Detect which cell encompasses the target text, then output its [x, y] center coordinate. 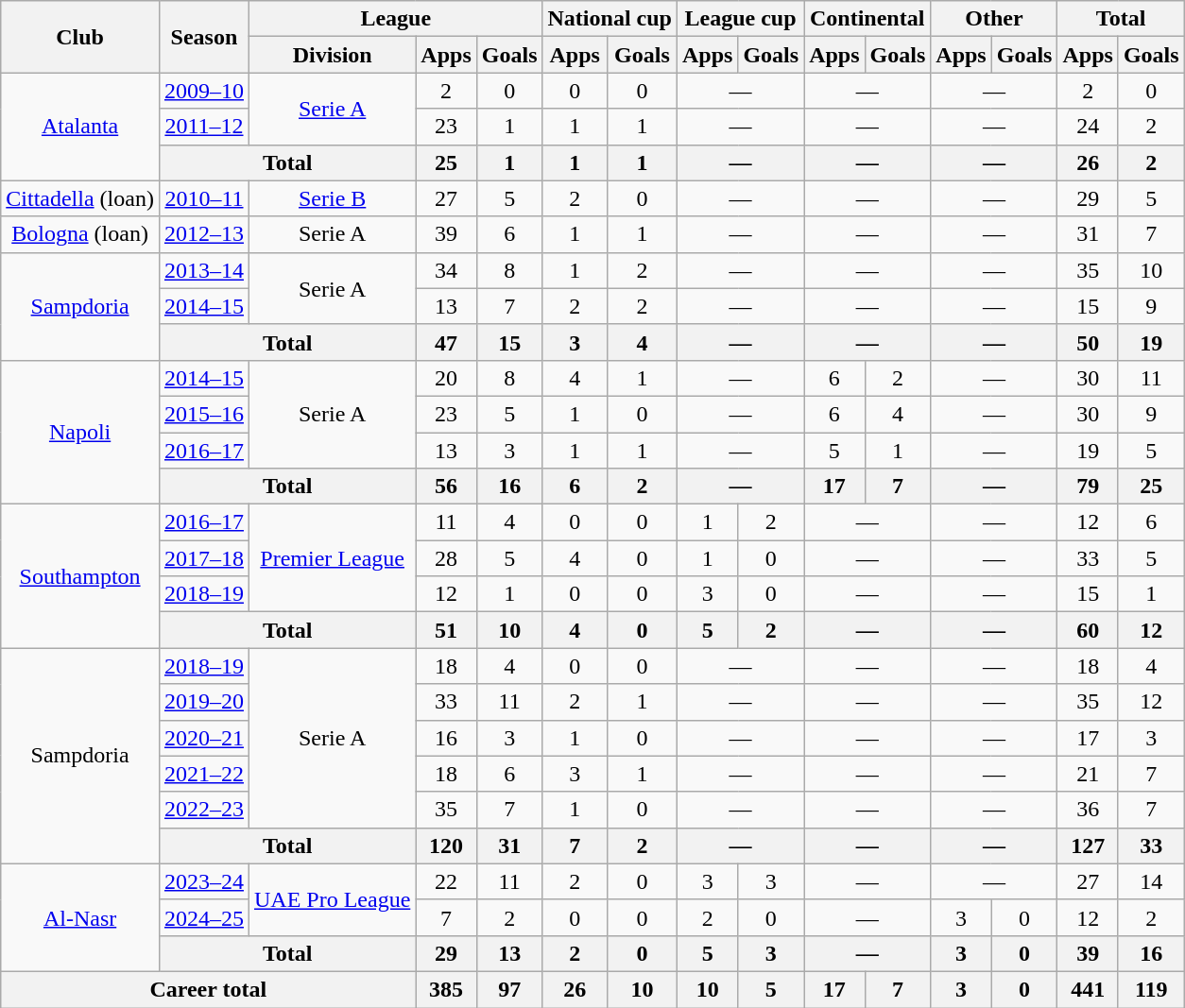
2020–21 [204, 738]
Al-Nasr [80, 917]
Premier League [332, 558]
21 [1088, 774]
127 [1088, 846]
Career total [208, 989]
14 [1151, 881]
22 [446, 881]
79 [1088, 487]
2010–11 [204, 198]
2021–22 [204, 774]
2011–12 [204, 127]
56 [446, 487]
UAE Pro League [332, 899]
50 [1088, 342]
2015–16 [204, 414]
97 [509, 989]
Division [332, 55]
34 [446, 270]
Other [994, 19]
Serie B [332, 198]
2024–25 [204, 917]
24 [1088, 127]
28 [446, 558]
Continental [867, 19]
National cup [610, 19]
2012–13 [204, 234]
League [395, 19]
Cittadella (loan) [80, 198]
Club [80, 37]
2009–10 [204, 91]
2023–24 [204, 881]
Bologna (loan) [80, 234]
36 [1088, 810]
2019–20 [204, 702]
119 [1151, 989]
385 [446, 989]
2022–23 [204, 810]
120 [446, 846]
20 [446, 378]
Southampton [80, 576]
Napoli [80, 432]
47 [446, 342]
2013–14 [204, 270]
60 [1088, 630]
Season [204, 37]
League cup [740, 19]
Atalanta [80, 127]
2017–18 [204, 558]
51 [446, 630]
441 [1088, 989]
